Identify which cell holds the provided text, then report its [X, Y] central coordinate. 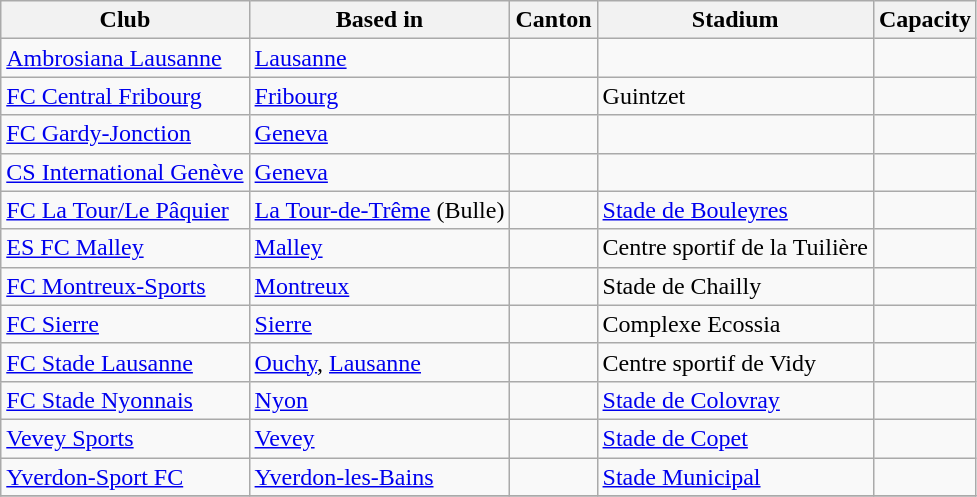
Stade de Bouleyres [735, 210]
Canton [554, 20]
ES FC Malley [125, 248]
Yverdon-Sport FC [125, 477]
FC La Tour/Le Pâquier [125, 210]
FC Stade Lausanne [125, 362]
Ouchy, Lausanne [380, 362]
Stadium [735, 20]
Malley [380, 248]
Yverdon-les-Bains [380, 477]
FC Gardy-Jonction [125, 134]
Sierre [380, 324]
Vevey Sports [125, 438]
Centre sportif de Vidy [735, 362]
Montreux [380, 286]
FC Central Fribourg [125, 96]
Ambrosiana Lausanne [125, 58]
Lausanne [380, 58]
Based in [380, 20]
Centre sportif de la Tuilière [735, 248]
FC Montreux-Sports [125, 286]
FC Stade Nyonnais [125, 400]
Capacity [924, 20]
Stade Municipal [735, 477]
CS International Genève [125, 172]
Vevey [380, 438]
Nyon [380, 400]
La Tour-de-Trême (Bulle) [380, 210]
Fribourg [380, 96]
Complexe Ecossia [735, 324]
FC Sierre [125, 324]
Guintzet [735, 96]
Stade de Copet [735, 438]
Stade de Colovray [735, 400]
Stade de Chailly [735, 286]
Club [125, 20]
